Locate the cell with the specified text and output its (x, y) center coordinate. 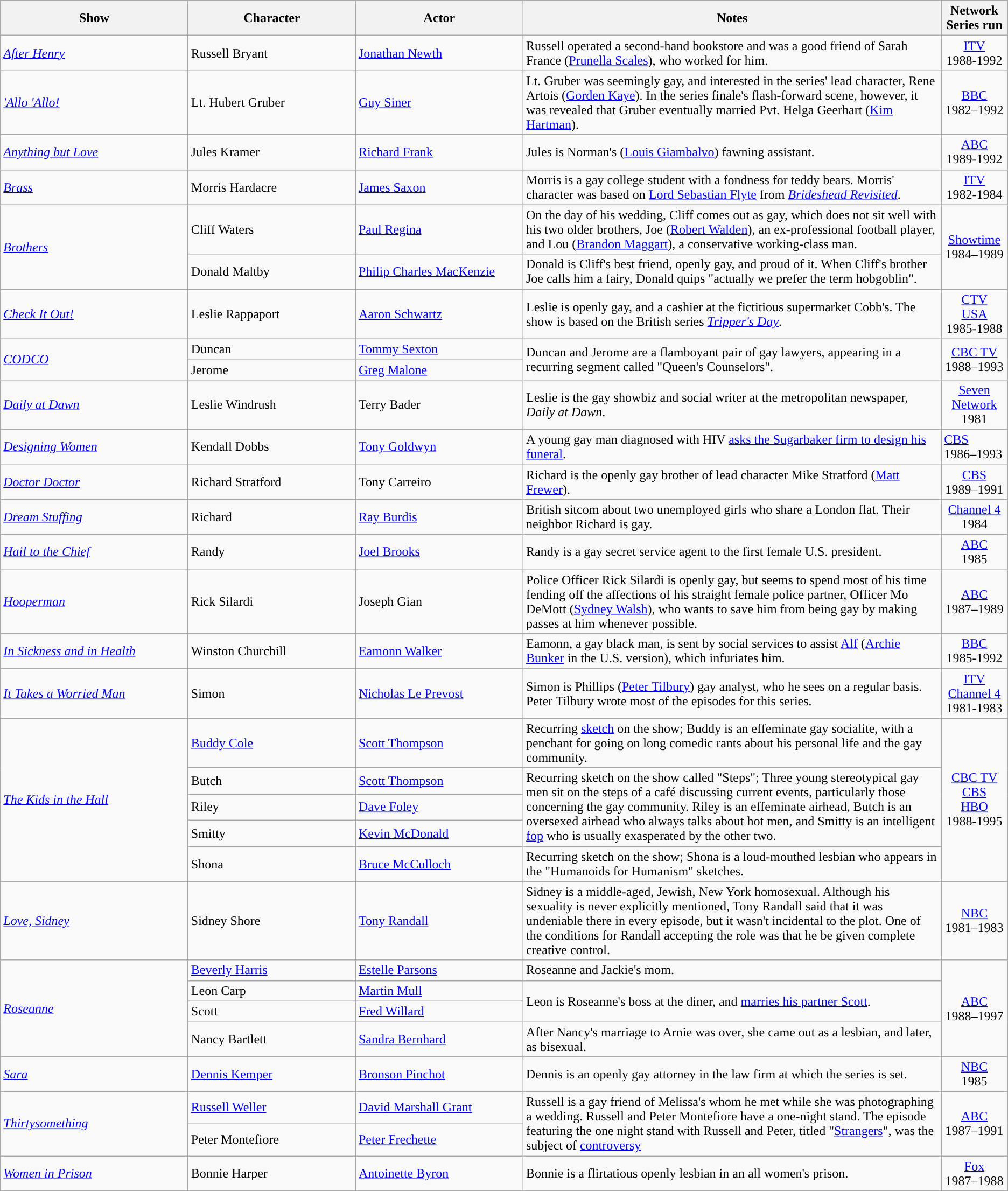
Tommy Sexton (439, 349)
Sara (95, 1074)
Richard (271, 517)
Leslie is openly gay, and a cashier at the fictitious supermarket Cobb's. The show is based on the British series Tripper's Day. (732, 314)
Leslie Windrush (271, 404)
CODCO (95, 359)
It Takes a Worried Man (95, 693)
Beverly Harris (271, 970)
Tony Randall (439, 921)
ABC 1985 (975, 552)
Jules is Norman's (Louis Giambalvo) fawning assistant. (732, 152)
ABC 1987–1991 (975, 1123)
Network Series run (975, 18)
Butch (271, 781)
CTV USA 1985-1988 (975, 314)
Scott (271, 1011)
CBS 1989–1991 (975, 481)
Richard Stratford (271, 481)
Duncan and Jerome are a flamboyant pair of gay lawyers, appearing in a recurring segment called "Queen's Counselors". (732, 359)
Bonnie is a flirtatious openly lesbian in an all women's prison. (732, 1173)
Notes (732, 18)
ABC 1988–1997 (975, 1008)
Kendall Dobbs (271, 447)
Morris is a gay college student with a fondness for teddy bears. Morris' character was based on Lord Sebastian Flyte from Brideshead Revisited. (732, 187)
Dennis Kemper (271, 1074)
The Kids in the Hall (95, 800)
Randy is a gay secret service agent to the first female U.S. president. (732, 552)
Greg Malone (439, 369)
Bonnie Harper (271, 1173)
NBC 1981–1983 (975, 921)
Hooperman (95, 602)
Daily at Dawn (95, 404)
Dream Stuffing (95, 517)
Roseanne and Jackie's mom. (732, 970)
Philip Charles MacKenzie (439, 271)
'Allo 'Allo! (95, 102)
Simon is Phillips (Peter Tilbury) gay analyst, who he sees on a regular basis. Peter Tilbury wrote most of the episodes for this series. (732, 693)
Bronson Pinchot (439, 1074)
Morris Hardacre (271, 187)
ABC 1987–1989 (975, 602)
Ray Burdis (439, 517)
Antoinette Byron (439, 1173)
NBC 1985 (975, 1074)
Martin Mull (439, 991)
Hail to the Chief (95, 552)
James Saxon (439, 187)
Estelle Parsons (439, 970)
Women in Prison (95, 1173)
BBC 1985-1992 (975, 651)
Designing Women (95, 447)
Russell operated a second-hand bookstore and was a good friend of Sarah France (Prunella Scales), who worked for him. (732, 53)
Donald Maltby (271, 271)
Jules Kramer (271, 152)
Buddy Cole (271, 743)
Peter Frechette (439, 1140)
ITV 1988-1992 (975, 53)
Terry Bader (439, 404)
Joel Brooks (439, 552)
CBC TV CBS HBO 1988-1995 (975, 800)
Lt. Hubert Gruber (271, 102)
Sidney Shore (271, 921)
Riley (271, 808)
Leslie Rappaport (271, 314)
Brass (95, 187)
Russell Weller (271, 1108)
Cliff Waters (271, 229)
British sitcom about two unemployed girls who share a London flat. Their neighbor Richard is gay. (732, 517)
Jerome (271, 369)
ITV Channel 4 1981-1983 (975, 693)
Eamonn Walker (439, 651)
Leon is Roseanne's boss at the diner, and marries his partner Scott. (732, 1001)
Seven Network 1981 (975, 404)
Dennis is an openly gay attorney in the law firm at which the series is set. (732, 1074)
Simon (271, 693)
Randy (271, 552)
Doctor Doctor (95, 481)
Thirtysomething (95, 1123)
After Nancy's marriage to Arnie was over, she came out as a lesbian, and later, as bisexual. (732, 1039)
Show (95, 18)
CBS 1986–1993 (975, 447)
Actor (439, 18)
Russell Bryant (271, 53)
Rick Silardi (271, 602)
After Henry (95, 53)
CBC TV 1988–1993 (975, 359)
Fred Willard (439, 1011)
Joseph Gian (439, 602)
Character (271, 18)
Tony Goldwyn (439, 447)
Guy Siner (439, 102)
Shona (271, 864)
Sandra Bernhard (439, 1039)
Kevin McDonald (439, 833)
Love, Sidney (95, 921)
Paul Regina (439, 229)
Brothers (95, 247)
ABC 1989-1992 (975, 152)
Duncan (271, 349)
Richard Frank (439, 152)
Nancy Bartlett (271, 1039)
Fox 1987–1988 (975, 1173)
Bruce McCulloch (439, 864)
Recurring sketch on the show; Shona is a loud-mouthed lesbian who appears in the "Humanoids for Humanism" sketches. (732, 864)
Eamonn, a gay black man, is sent by social services to assist Alf (Archie Bunker in the U.S. version), which infuriates him. (732, 651)
Richard is the openly gay brother of lead character Mike Stratford (Matt Frewer). (732, 481)
Roseanne (95, 1008)
ITV 1982-1984 (975, 187)
Channel 4 1984 (975, 517)
Dave Foley (439, 808)
Aaron Schwartz (439, 314)
Smitty (271, 833)
Jonathan Newth (439, 53)
Anything but Love (95, 152)
Check It Out! (95, 314)
A young gay man diagnosed with HIV asks the Sugarbaker firm to design his funeral. (732, 447)
Nicholas Le Prevost (439, 693)
Leon Carp (271, 991)
In Sickness and in Health (95, 651)
BBC 1982–1992 (975, 102)
Showtime 1984–1989 (975, 247)
Winston Churchill (271, 651)
Leslie is the gay showbiz and social writer at the metropolitan newspaper, Daily at Dawn. (732, 404)
David Marshall Grant (439, 1108)
Tony Carreiro (439, 481)
Peter Montefiore (271, 1140)
